From the cell containing the given text, extract its center point as [x, y] coordinate. 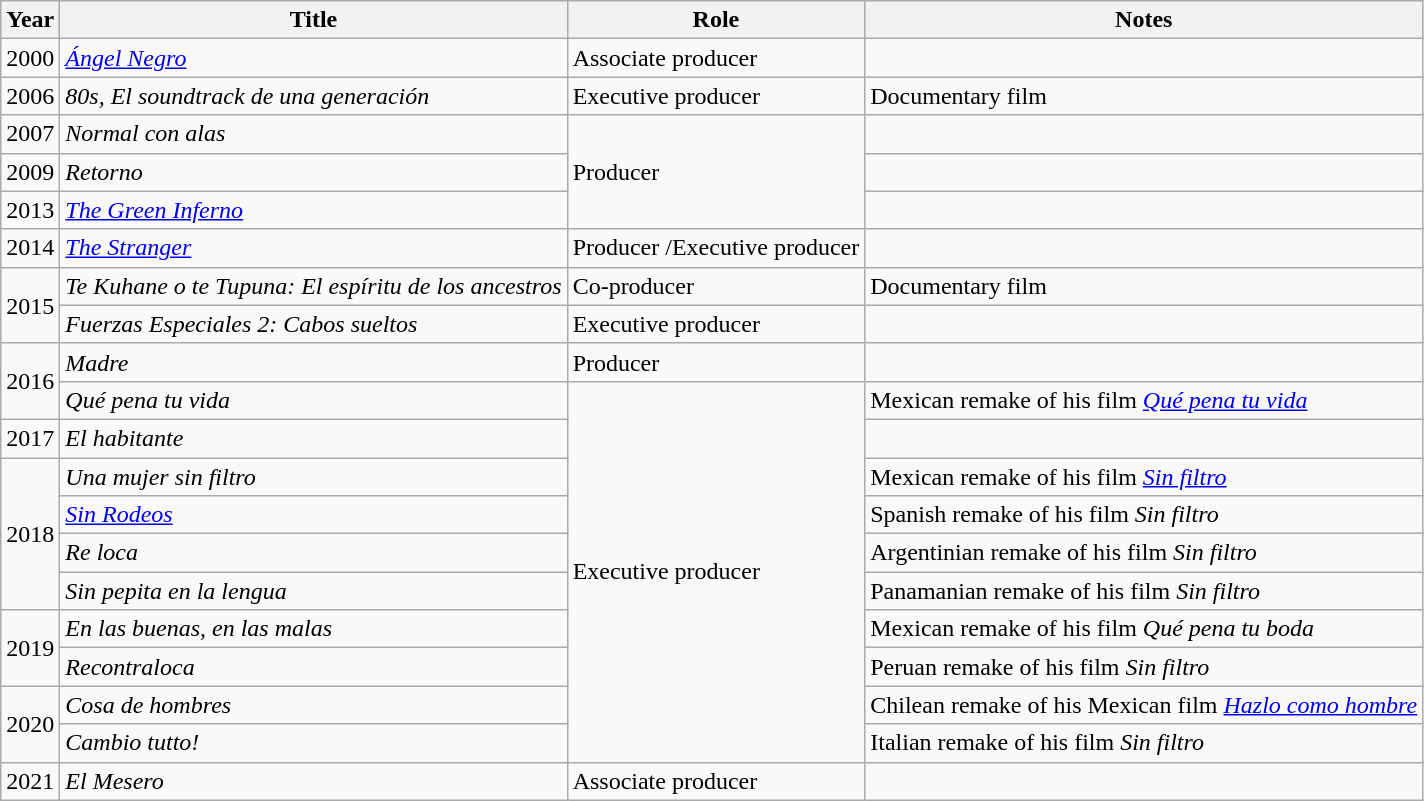
The Stranger [314, 248]
2015 [30, 305]
Year [30, 20]
The Green Inferno [314, 210]
2014 [30, 248]
El Mesero [314, 781]
2021 [30, 781]
Normal con alas [314, 134]
Co-producer [716, 286]
Madre [314, 362]
2000 [30, 58]
Italian remake of his film Sin filtro [1144, 743]
2006 [30, 96]
Title [314, 20]
Una mujer sin filtro [314, 477]
Peruan remake of his film Sin filtro [1144, 667]
2020 [30, 724]
Cambio tutto! [314, 743]
En las buenas, en las malas [314, 629]
Cosa de hombres [314, 705]
2009 [30, 172]
Retorno [314, 172]
2019 [30, 648]
Panamanian remake of his film Sin filtro [1144, 591]
Re loca [314, 553]
Mexican remake of his film Qué pena tu boda [1144, 629]
Notes [1144, 20]
Ángel Negro [314, 58]
Fuerzas Especiales 2: Cabos sueltos [314, 324]
Sin pepita en la lengua [314, 591]
Chilean remake of his Mexican film Hazlo como hombre [1144, 705]
Sin Rodeos [314, 515]
2013 [30, 210]
Role [716, 20]
Mexican remake of his film Sin filtro [1144, 477]
Recontraloca [314, 667]
Spanish remake of his film Sin filtro [1144, 515]
Argentinian remake of his film Sin filtro [1144, 553]
Te Kuhane o te Tupuna: El espíritu de los ancestros [314, 286]
2018 [30, 534]
2016 [30, 381]
2007 [30, 134]
80s, El soundtrack de una generación [314, 96]
Qué pena tu vida [314, 400]
2017 [30, 438]
El habitante [314, 438]
Producer /Executive producer [716, 248]
Mexican remake of his film Qué pena tu vida [1144, 400]
